Extract the [X, Y] coordinate from the center of the cell holding the provided text.  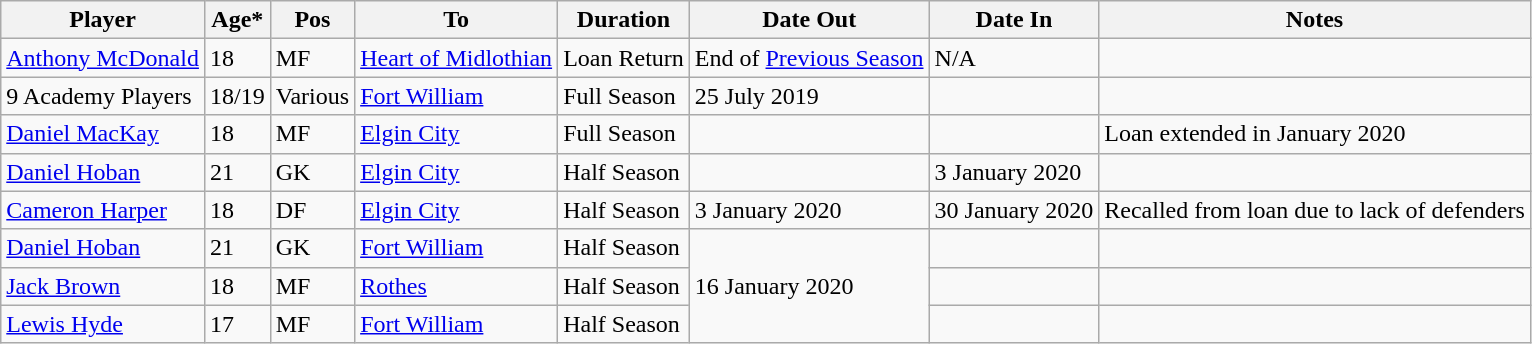
30 January 2020 [1014, 210]
18/19 [237, 96]
End of Previous Season [809, 58]
Lewis Hyde [103, 324]
DF [312, 210]
Recalled from loan due to lack of defenders [1315, 210]
Age* [237, 20]
Loan extended in January 2020 [1315, 134]
9 Academy Players [103, 96]
N/A [1014, 58]
To [456, 20]
Various [312, 96]
Anthony McDonald [103, 58]
Player [103, 20]
Daniel MacKay [103, 134]
Duration [624, 20]
Rothes [456, 286]
16 January 2020 [809, 286]
25 July 2019 [809, 96]
Notes [1315, 20]
Pos [312, 20]
Date In [1014, 20]
Loan Return [624, 58]
Jack Brown [103, 286]
Heart of Midlothian [456, 58]
17 [237, 324]
Date Out [809, 20]
Cameron Harper [103, 210]
